From the cell containing the given text, extract its center point as (X, Y) coordinate. 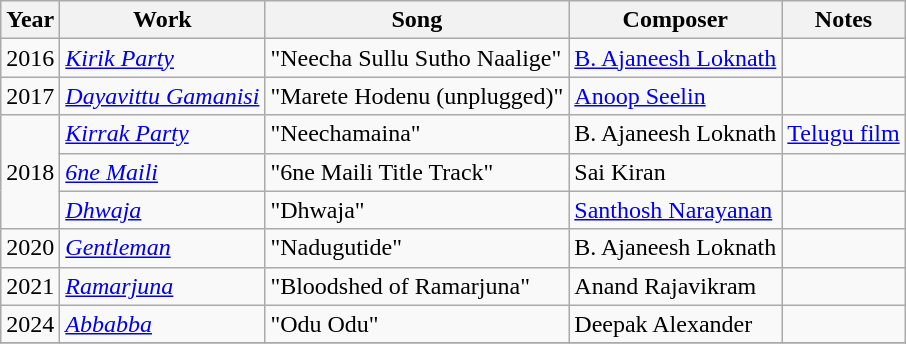
Year (30, 20)
Sai Kiran (676, 172)
"Odu Odu" (417, 324)
"Neecha Sullu Sutho Naalige" (417, 58)
"Bloodshed of Ramarjuna" (417, 286)
2017 (30, 96)
Gentleman (162, 248)
Song (417, 20)
Dhwaja (162, 210)
2018 (30, 172)
Notes (844, 20)
Deepak Alexander (676, 324)
2024 (30, 324)
"6ne Maili Title Track" (417, 172)
Abbabba (162, 324)
6ne Maili (162, 172)
Kirrak Party (162, 134)
2016 (30, 58)
"Dhwaja" (417, 210)
"Nadugutide" (417, 248)
Composer (676, 20)
Kirik Party (162, 58)
2020 (30, 248)
Dayavittu Gamanisi (162, 96)
2021 (30, 286)
Anoop Seelin (676, 96)
Ramarjuna (162, 286)
Work (162, 20)
"Marete Hodenu (unplugged)" (417, 96)
Telugu film (844, 134)
"Neechamaina" (417, 134)
Santhosh Narayanan (676, 210)
Anand Rajavikram (676, 286)
